Output the (X, Y) coordinate of the center of the cell containing the given text.  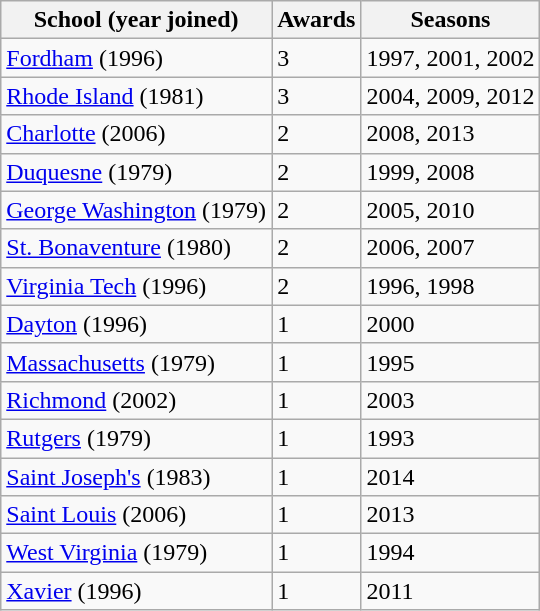
Rhode Island (1981) (136, 96)
2003 (450, 400)
2006, 2007 (450, 248)
2011 (450, 591)
1996, 1998 (450, 286)
George Washington (1979) (136, 210)
2004, 2009, 2012 (450, 96)
Duquesne (1979) (136, 172)
2005, 2010 (450, 210)
2000 (450, 324)
Seasons (450, 20)
1995 (450, 362)
St. Bonaventure (1980) (136, 248)
1994 (450, 553)
Saint Joseph's (1983) (136, 477)
2014 (450, 477)
Xavier (1996) (136, 591)
Virginia Tech (1996) (136, 286)
Awards (316, 20)
West Virginia (1979) (136, 553)
Massachusetts (1979) (136, 362)
1999, 2008 (450, 172)
Rutgers (1979) (136, 438)
1993 (450, 438)
1997, 2001, 2002 (450, 58)
2008, 2013 (450, 134)
Fordham (1996) (136, 58)
Dayton (1996) (136, 324)
Charlotte (2006) (136, 134)
School (year joined) (136, 20)
Richmond (2002) (136, 400)
Saint Louis (2006) (136, 515)
2013 (450, 515)
